Pinpoint the cell where the given text exists, returning its (x, y) midpoint coordinate. 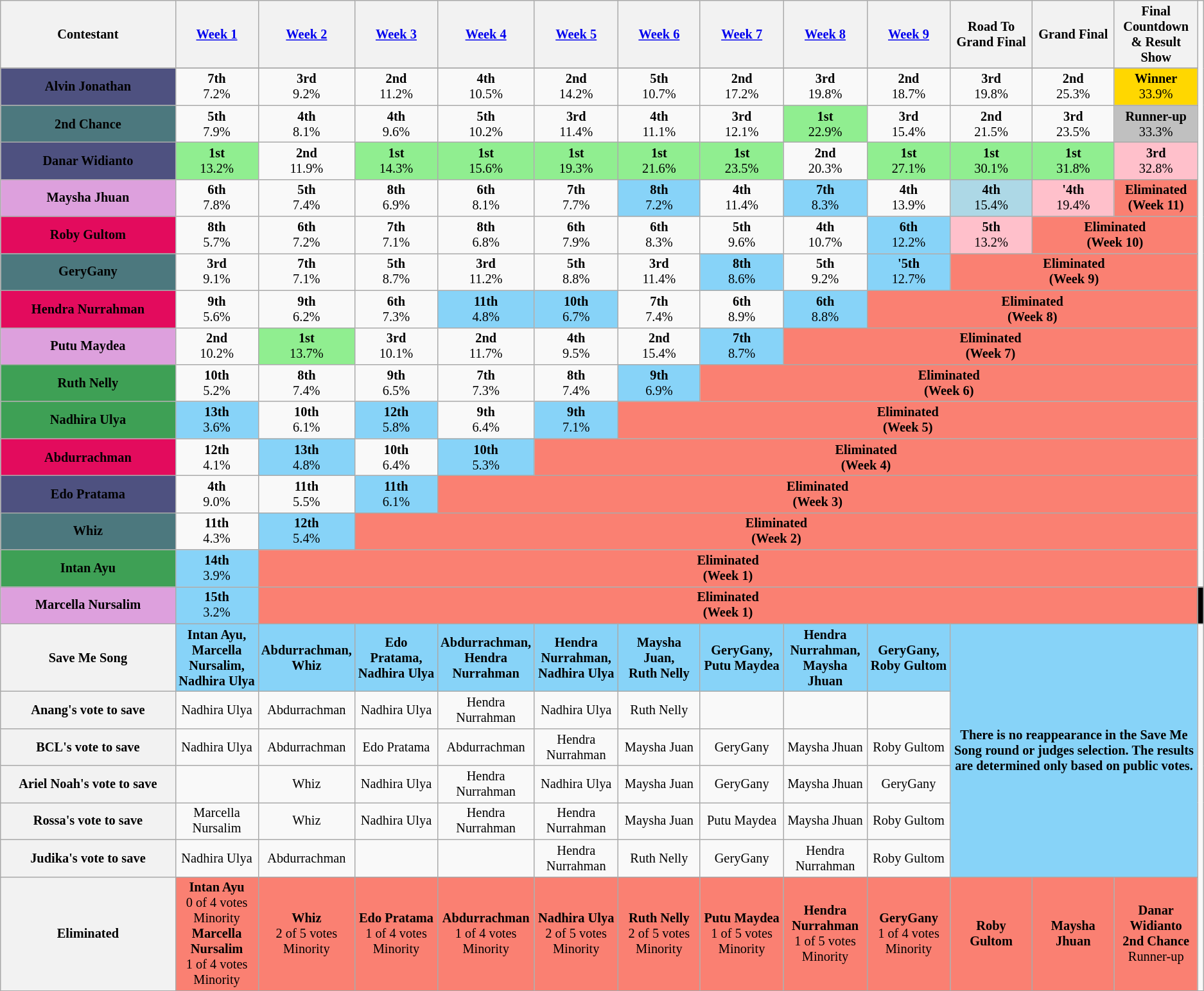
8th 5.7% (217, 235)
10th 6.1% (307, 420)
Danar Widianto2nd ChanceRunner-up (1156, 934)
1st 21.6% (659, 161)
9th 6.2% (307, 309)
10th 5.2% (217, 383)
9th 7.1% (576, 420)
6th 7.3% (397, 309)
Runner-up 33.3% (1156, 124)
5th 7.9% (217, 124)
3rd 15.4% (908, 124)
9th 6.4% (485, 420)
Eliminated(Week 7) (990, 346)
8th 8.6% (741, 272)
4th 10.5% (485, 87)
3rd 11.2% (485, 272)
Week 2 (307, 34)
Putu Maydea1 of 5 votes Minority (741, 934)
10th 5.3% (485, 457)
5th 9.2% (825, 272)
7th 8.3% (825, 198)
5th 9.6% (741, 235)
4th 9.5% (576, 346)
6th 8.8% (825, 309)
Rossa's vote to save (88, 821)
4th 9.6% (397, 124)
Eliminated(Week 4) (866, 457)
Hendra Nurrahman,Nadhira Ulya (576, 658)
10th 6.4% (397, 457)
Intan Ayu (88, 568)
6th 7.8% (217, 198)
Danar Widianto (88, 161)
1st 31.8% (1073, 161)
Eliminated(Week 3) (817, 494)
11th 6.1% (397, 494)
BCL's vote to save (88, 747)
Winner 33.9% (1156, 87)
4th 8.1% (307, 124)
2nd 10.2% (217, 346)
2nd 11.9% (307, 161)
9th 6.5% (397, 383)
11th 4.8% (485, 309)
Edo Pratama,Nadhira Ulya (397, 658)
GeryGany1 of 4 votes Minority (908, 934)
9th 6.9% (659, 383)
14th 3.9% (217, 568)
4th 13.9% (908, 198)
Abdurrachman,Hendra Nurrahman (485, 658)
2nd 15.4% (659, 346)
Week 7 (741, 34)
7th 7.7% (576, 198)
Week 5 (576, 34)
7th 7.2% (217, 87)
12th 5.8% (397, 420)
11th 5.5% (307, 494)
12th 5.4% (307, 531)
Week 3 (397, 34)
Eliminated(Week 6) (949, 383)
4th 11.4% (741, 198)
3rd 12.1% (741, 124)
Week 6 (659, 34)
6th 12.2% (908, 235)
2nd 25.3% (1073, 87)
Eliminated(Week 11) (1156, 198)
8th 6.9% (397, 198)
Week 8 (825, 34)
Hendra Nurrahman,Maysha Jhuan (825, 658)
'4th 19.4% (1073, 198)
Eliminated (88, 934)
11th 4.3% (217, 531)
Eliminated(Week 10) (1115, 235)
2nd Chance (88, 124)
13th 3.6% (217, 420)
2nd 18.7% (908, 87)
Ruth Nelly2 of 5 votes Minority (659, 934)
1st 13.7% (307, 346)
6th 8.1% (485, 198)
1st 13.2% (217, 161)
Whiz2 of 5 votesMinority (307, 934)
5th 10.7% (659, 87)
Intan Ayu0 of 4 votesMinorityMarcella Nursalim1 of 4 votesMinority (217, 934)
Contestant (88, 34)
Alvin Jonathan (88, 87)
1st 23.5% (741, 161)
Week 9 (908, 34)
4th 15.4% (991, 198)
5th 8.7% (397, 272)
6th 7.9% (576, 235)
2nd 20.3% (825, 161)
1st 30.1% (991, 161)
Eliminated(Week 8) (1033, 309)
3rd 32.8% (1156, 161)
Week 1 (217, 34)
13th 4.8% (307, 457)
Nadhira Ulya2 of 5 votesMinority (576, 934)
5th 13.2% (991, 235)
1st 15.6% (485, 161)
Eliminated(Week 2) (776, 531)
Anang's vote to save (88, 710)
Eliminated(Week 9) (1074, 272)
6th 7.2% (307, 235)
Maysha Juan,Ruth Nelly (659, 658)
3rd 9.2% (307, 87)
7th 7.3% (485, 383)
There is no reappearance in the Save Me Song round or judges selection. The results are determined only based on public votes. (1074, 750)
8th 6.8% (485, 235)
Save Me Song (88, 658)
GeryGany,Putu Maydea (741, 658)
4th 9.0% (217, 494)
2nd 17.2% (741, 87)
2nd 21.5% (991, 124)
8th 7.2% (659, 198)
5th 10.2% (485, 124)
1st 27.1% (908, 161)
9th 5.6% (217, 309)
3rd 10.1% (397, 346)
6th 8.3% (659, 235)
Edo Pratama1 of 4 votesMinority (397, 934)
4th 10.7% (825, 235)
5th 8.8% (576, 272)
Final Countdown & Result Show (1156, 34)
7th 8.7% (741, 346)
Eliminated(Week 5) (908, 420)
2nd 14.2% (576, 87)
5th 7.4% (307, 198)
Ariel Noah's vote to save (88, 784)
1st 14.3% (397, 161)
Intan Ayu,Marcella Nursalim,Nadhira Ulya (217, 658)
4th 11.1% (659, 124)
12th 4.1% (217, 457)
3rd 9.1% (217, 272)
2nd 11.7% (485, 346)
Road To Grand Final (991, 34)
15th 3.2% (217, 605)
2nd 11.2% (397, 87)
7th 7.4% (659, 309)
6th 8.9% (741, 309)
GeryGany,Roby Gultom (908, 658)
Judika's vote to save (88, 858)
1st 19.3% (576, 161)
'5th 12.7% (908, 272)
Grand Final (1073, 34)
Abdurrachman,Whiz (307, 658)
10th 6.7% (576, 309)
Abdurrachman1 of 4 votesMinority (485, 934)
1st 22.9% (825, 124)
Hendra Nurrahman1 of 5 votes Minority (825, 934)
Week 4 (485, 34)
3rd 23.5% (1073, 124)
